Scan for the cell matching the given text and deliver its [X, Y] coordinate at center. 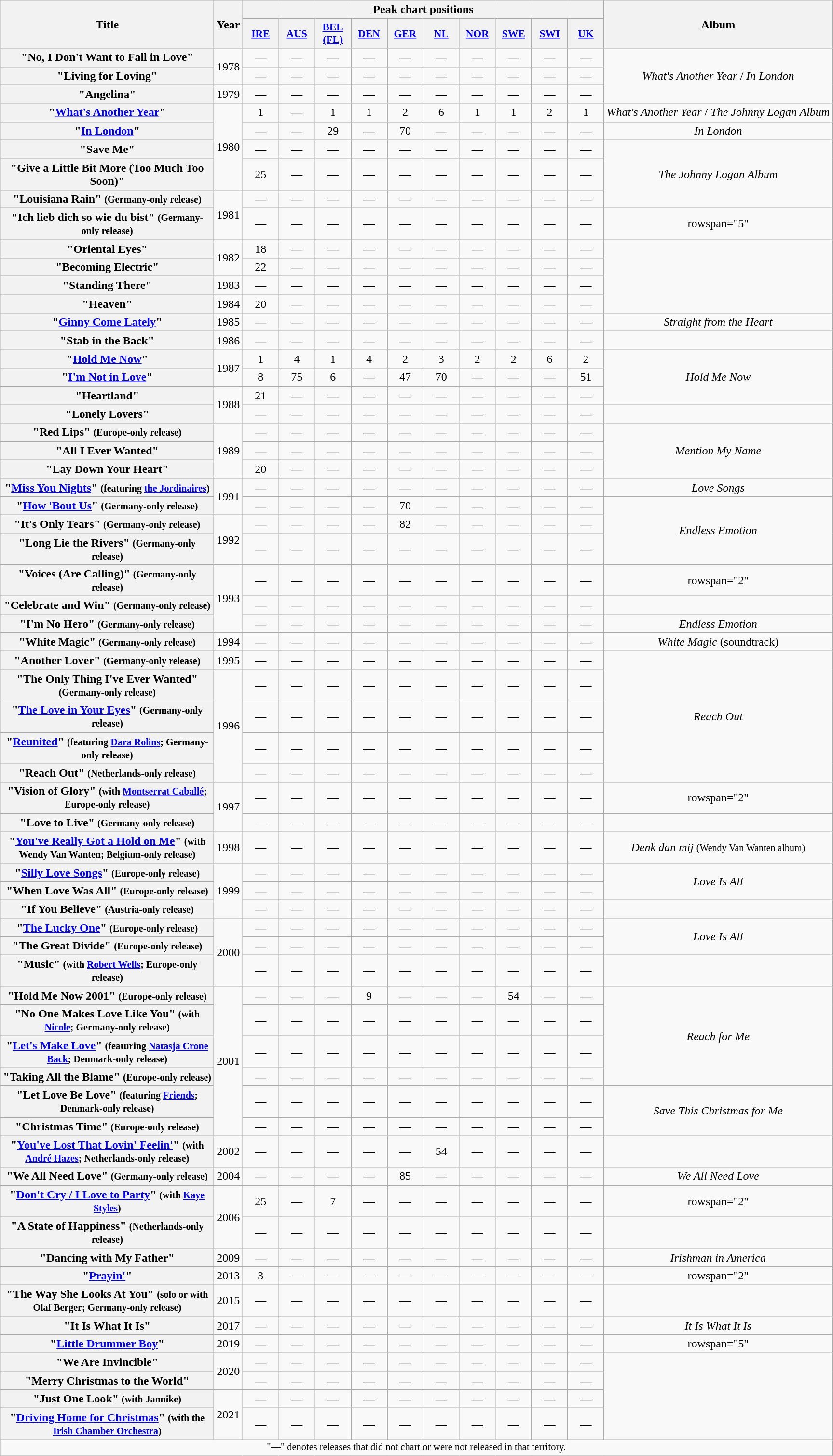
"Angelina" [107, 94]
"Stab in the Back" [107, 341]
Love Songs [718, 487]
"Hold Me Now" [107, 359]
"What's Another Year" [107, 112]
Straight from the Heart [718, 322]
In London [718, 131]
Reach Out [718, 717]
"Celebrate and Win" (Germany-only release) [107, 605]
"I'm No Hero" (Germany-only release) [107, 624]
2009 [229, 1257]
Album [718, 24]
NOR [478, 34]
"The Great Divide" (Europe-only release) [107, 946]
Mention My Name [718, 451]
Title [107, 24]
UK [586, 34]
It Is What It Is [718, 1325]
1981 [229, 214]
21 [260, 396]
2013 [229, 1276]
"White Magic" (Germany-only release) [107, 642]
1991 [229, 496]
18 [260, 248]
"Silly Love Songs" (Europe-only release) [107, 872]
1980 [229, 147]
"The Lucky One" (Europe-only release) [107, 928]
Year [229, 24]
9 [369, 996]
29 [333, 131]
82 [405, 524]
"Another Lover" (Germany-only release) [107, 660]
1978 [229, 67]
Reach for Me [718, 1036]
47 [405, 377]
"Ginny Come Lately" [107, 322]
"Ich lieb dich so wie du bist" (Germany-only release) [107, 224]
IRE [260, 34]
"Merry Christmas to the World" [107, 1381]
"We Are Invincible" [107, 1362]
1996 [229, 726]
1987 [229, 368]
"Dancing with My Father" [107, 1257]
"Becoming Electric" [107, 267]
1979 [229, 94]
7 [333, 1201]
2015 [229, 1301]
DEN [369, 34]
2017 [229, 1325]
Save This Christmas for Me [718, 1111]
"Heartland" [107, 396]
"Little Drummer Boy" [107, 1344]
"Voices (Are Calling)" (Germany-only release) [107, 581]
"Taking All the Blame" (Europe-only release) [107, 1077]
GER [405, 34]
"Love to Live" (Germany-only release) [107, 823]
"Vision of Glory" (with Montserrat Caballé; Europe-only release) [107, 798]
"Let's Make Love" (featuring Natasja Crone Back; Denmark-only release) [107, 1052]
"Oriental Eyes" [107, 248]
"No One Makes Love Like You" (with Nicole; Germany-only release) [107, 1021]
Denk dan mij (Wendy Van Wanten album) [718, 847]
2000 [229, 952]
BEL (FL) [333, 34]
"The Only Thing I've Ever Wanted" (Germany-only release) [107, 685]
"Reunited" (featuring Dara Rolins; Germany-only release) [107, 748]
"Louisiana Rain" (Germany-only release) [107, 199]
"When Love Was All" (Europe-only release) [107, 891]
"Heaven" [107, 304]
2006 [229, 1217]
"Lay Down Your Heart" [107, 469]
1982 [229, 258]
What's Another Year / The Johnny Logan Album [718, 112]
"Driving Home for Christmas" (with the Irish Chamber Orchestra) [107, 1424]
White Magic (soundtrack) [718, 642]
"Standing There" [107, 286]
What's Another Year / In London [718, 76]
"You've Really Got a Hold on Me" (with Wendy Van Wanten; Belgium-only release) [107, 847]
Hold Me Now [718, 377]
1983 [229, 286]
"Christmas Time" (Europe-only release) [107, 1126]
1986 [229, 341]
"Red Lips" (Europe-only release) [107, 432]
The Johnny Logan Album [718, 174]
"In London" [107, 131]
"You've Lost That Lovin' Feelin'" (with André Hazes; Netherlands-only release) [107, 1151]
"How 'Bout Us" (Germany-only release) [107, 506]
1997 [229, 807]
85 [405, 1176]
1995 [229, 660]
1985 [229, 322]
2019 [229, 1344]
"The Way She Looks At You" (solo or with Olaf Berger; Germany-only release) [107, 1301]
"Reach Out" (Netherlands-only release) [107, 773]
We All Need Love [718, 1176]
"No, I Don't Want to Fall in Love" [107, 57]
SWI [550, 34]
"Miss You Nights" (featuring the Jordinaires) [107, 487]
1999 [229, 891]
Peak chart positions [423, 10]
1984 [229, 304]
2004 [229, 1176]
"Save Me" [107, 149]
AUS [297, 34]
"Give a Little Bit More (Too Much Too Soon)" [107, 174]
"Living for Loving" [107, 76]
2021 [229, 1415]
2001 [229, 1061]
Irishman in America [718, 1257]
"Prayin'" [107, 1276]
"Let Love Be Love" (featuring Friends; Denmark-only release) [107, 1102]
"If You Believe" (Austria-only release) [107, 909]
22 [260, 267]
8 [260, 377]
"Long Lie the Rivers" (Germany-only release) [107, 549]
"Just One Look" (with Jannike) [107, 1399]
SWE [513, 34]
"Hold Me Now 2001" (Europe-only release) [107, 996]
"Don't Cry / I Love to Party" (with Kaye Styles) [107, 1201]
"Lonely Lovers" [107, 414]
"All I Ever Wanted" [107, 451]
"It's Only Tears" (Germany-only release) [107, 524]
1989 [229, 451]
1993 [229, 599]
1992 [229, 539]
75 [297, 377]
"I'm Not in Love" [107, 377]
51 [586, 377]
"We All Need Love" (Germany-only release) [107, 1176]
"A State of Happiness" (Netherlands-only release) [107, 1232]
"Music" (with Robert Wells; Europe-only release) [107, 971]
1994 [229, 642]
NL [441, 34]
2002 [229, 1151]
1988 [229, 405]
"The Love in Your Eyes" (Germany-only release) [107, 717]
2020 [229, 1372]
"—" denotes releases that did not chart or were not released in that territory. [417, 1448]
1998 [229, 847]
"It Is What It Is" [107, 1325]
